Find where the given text appears and provide that cell's center as (x, y) coordinate. 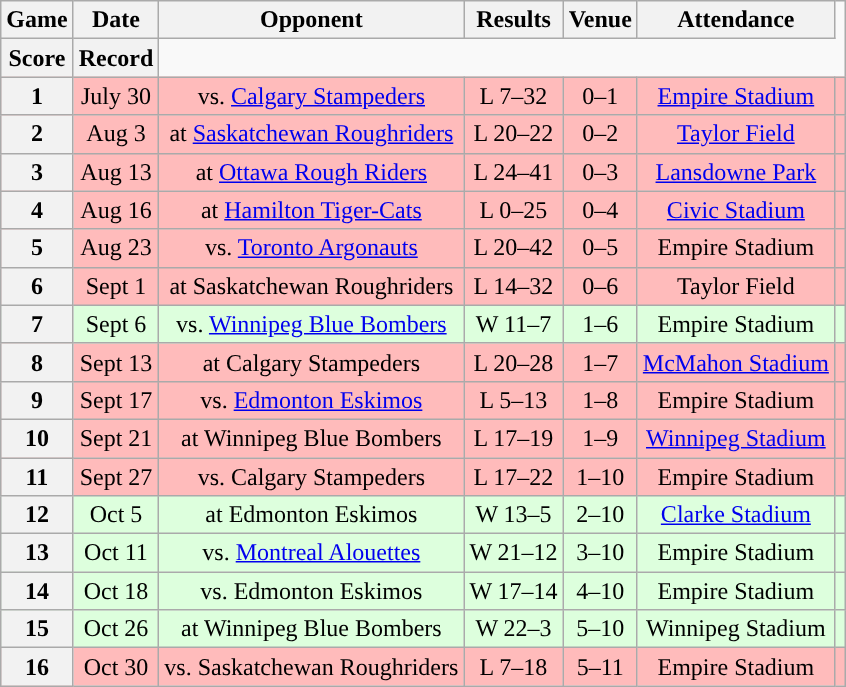
5–11 (600, 667)
0–4 (600, 210)
Sept 6 (116, 324)
Game (37, 20)
Sept 13 (116, 362)
at Calgary Stampeders (312, 362)
L 24–41 (514, 172)
at Edmonton Eskimos (312, 515)
L 5–13 (514, 400)
Venue (600, 20)
July 30 (116, 96)
16 (37, 667)
vs. Montreal Alouettes (312, 553)
3 (37, 172)
Sept 21 (116, 438)
at Ottawa Rough Riders (312, 172)
Oct 11 (116, 553)
Clarke Stadium (736, 515)
W 17–14 (514, 591)
Score (37, 58)
vs. Winnipeg Blue Bombers (312, 324)
7 (37, 324)
1–9 (600, 438)
4 (37, 210)
Oct 30 (116, 667)
Date (116, 20)
13 (37, 553)
Civic Stadium (736, 210)
W 22–3 (514, 629)
L 7–32 (514, 96)
5 (37, 248)
8 (37, 362)
2 (37, 134)
W 11–7 (514, 324)
0–2 (600, 134)
Oct 18 (116, 591)
11 (37, 477)
L 17–22 (514, 477)
vs. Toronto Argonauts (312, 248)
L 17–19 (514, 438)
Lansdowne Park (736, 172)
at Hamilton Tiger-Cats (312, 210)
W 13–5 (514, 515)
Sept 27 (116, 477)
4–10 (600, 591)
3–10 (600, 553)
L 20–22 (514, 134)
1 (37, 96)
Aug 16 (116, 210)
1–6 (600, 324)
1–7 (600, 362)
10 (37, 438)
McMahon Stadium (736, 362)
Attendance (736, 20)
1–8 (600, 400)
9 (37, 400)
Aug 23 (116, 248)
L 20–42 (514, 248)
Opponent (312, 20)
Results (514, 20)
2–10 (600, 515)
L 20–28 (514, 362)
Sept 17 (116, 400)
Aug 13 (116, 172)
vs. Saskatchewan Roughriders (312, 667)
Aug 3 (116, 134)
0–5 (600, 248)
Sept 1 (116, 286)
5–10 (600, 629)
0–1 (600, 96)
L 14–32 (514, 286)
14 (37, 591)
12 (37, 515)
L 7–18 (514, 667)
6 (37, 286)
Oct 26 (116, 629)
W 21–12 (514, 553)
Oct 5 (116, 515)
0–6 (600, 286)
L 0–25 (514, 210)
15 (37, 629)
0–3 (600, 172)
1–10 (600, 477)
Record (116, 58)
